Locate the cell with the specified text and output its (X, Y) center coordinate. 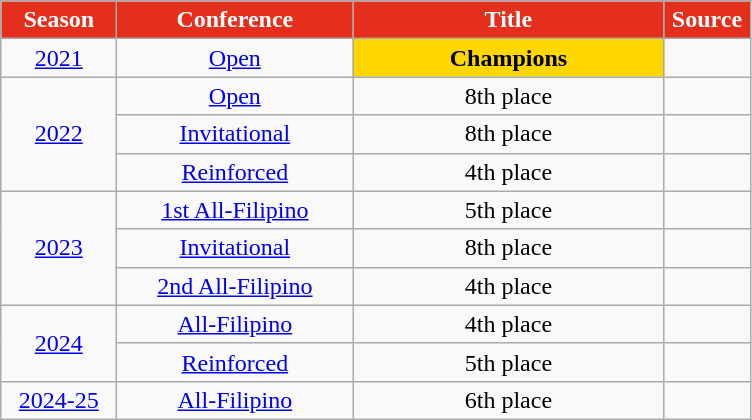
2021 (59, 58)
2024-25 (59, 400)
2024 (59, 343)
Source (707, 20)
Conference (235, 20)
2022 (59, 134)
2nd All-Filipino (235, 286)
Season (59, 20)
Champions (508, 58)
1st All-Filipino (235, 210)
2023 (59, 248)
6th place (508, 400)
Title (508, 20)
